Identify which cell holds the provided text, then report its (X, Y) central coordinate. 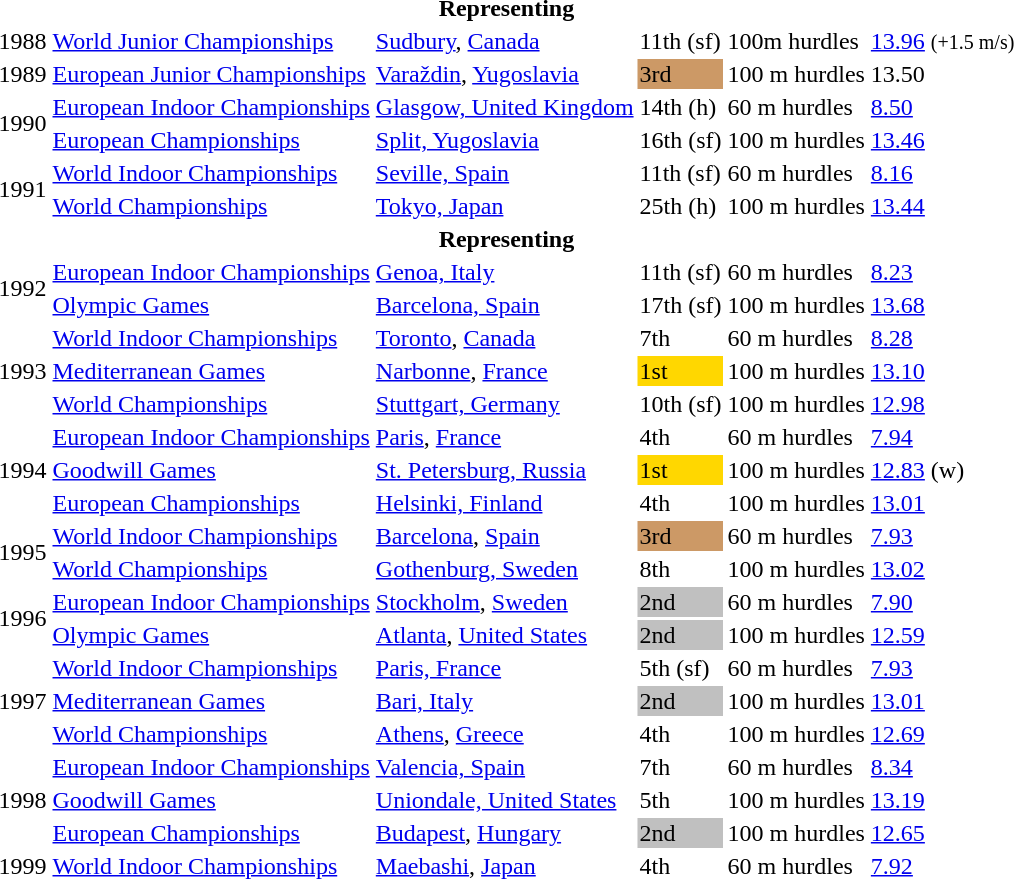
Atlanta, United States (504, 635)
Tokyo, Japan (504, 206)
14th (h) (680, 107)
10th (sf) (680, 404)
European Junior Championships (211, 74)
Stockholm, Sweden (504, 602)
25th (h) (680, 206)
Sudbury, Canada (504, 41)
Glasgow, United Kingdom (504, 107)
Gothenburg, Sweden (504, 569)
Narbonne, France (504, 371)
Uniondale, United States (504, 800)
17th (sf) (680, 305)
Split, Yugoslavia (504, 140)
Athens, Greece (504, 734)
Bari, Italy (504, 701)
Seville, Spain (504, 173)
Varaždin, Yugoslavia (504, 74)
16th (sf) (680, 140)
Valencia, Spain (504, 767)
Genoa, Italy (504, 272)
8th (680, 569)
St. Petersburg, Russia (504, 470)
100m hurdles (796, 41)
Toronto, Canada (504, 338)
Budapest, Hungary (504, 833)
5th (680, 800)
World Junior Championships (211, 41)
Helsinki, Finland (504, 503)
5th (sf) (680, 668)
Stuttgart, Germany (504, 404)
